From the cell containing the given text, extract its center point as (x, y) coordinate. 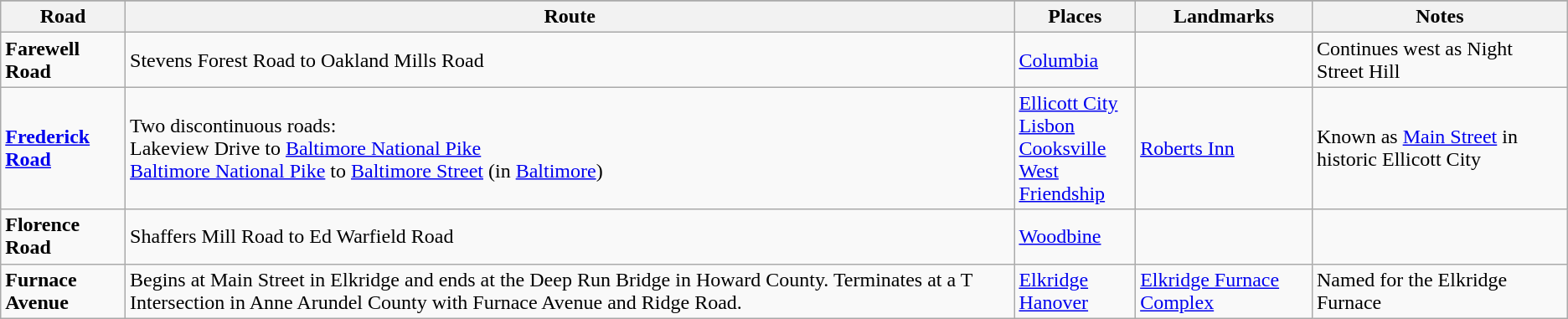
Roberts Inn (1225, 148)
Shaffers Mill Road to Ed Warfield Road (570, 236)
Notes (1439, 17)
Places (1075, 17)
Woodbine (1075, 236)
Ellicott CityLisbonCooksvilleWest Friendship (1075, 148)
Two discontinuous roads:Lakeview Drive to Baltimore National PikeBaltimore National Pike to Baltimore Street (in Baltimore) (570, 148)
Named for the Elkridge Furnace (1439, 291)
Columbia (1075, 60)
Florence Road (64, 236)
Road (64, 17)
Frederick Road (64, 148)
Stevens Forest Road to Oakland Mills Road (570, 60)
Route (570, 17)
Known as Main Street in historic Ellicott City (1439, 148)
Landmarks (1225, 17)
Furnace Avenue (64, 291)
ElkridgeHanover (1075, 291)
Continues west as Night Street Hill (1439, 60)
Elkridge Furnace Complex (1225, 291)
Farewell Road (64, 60)
